Pinpoint the cell where the given text exists, returning its [x, y] midpoint coordinate. 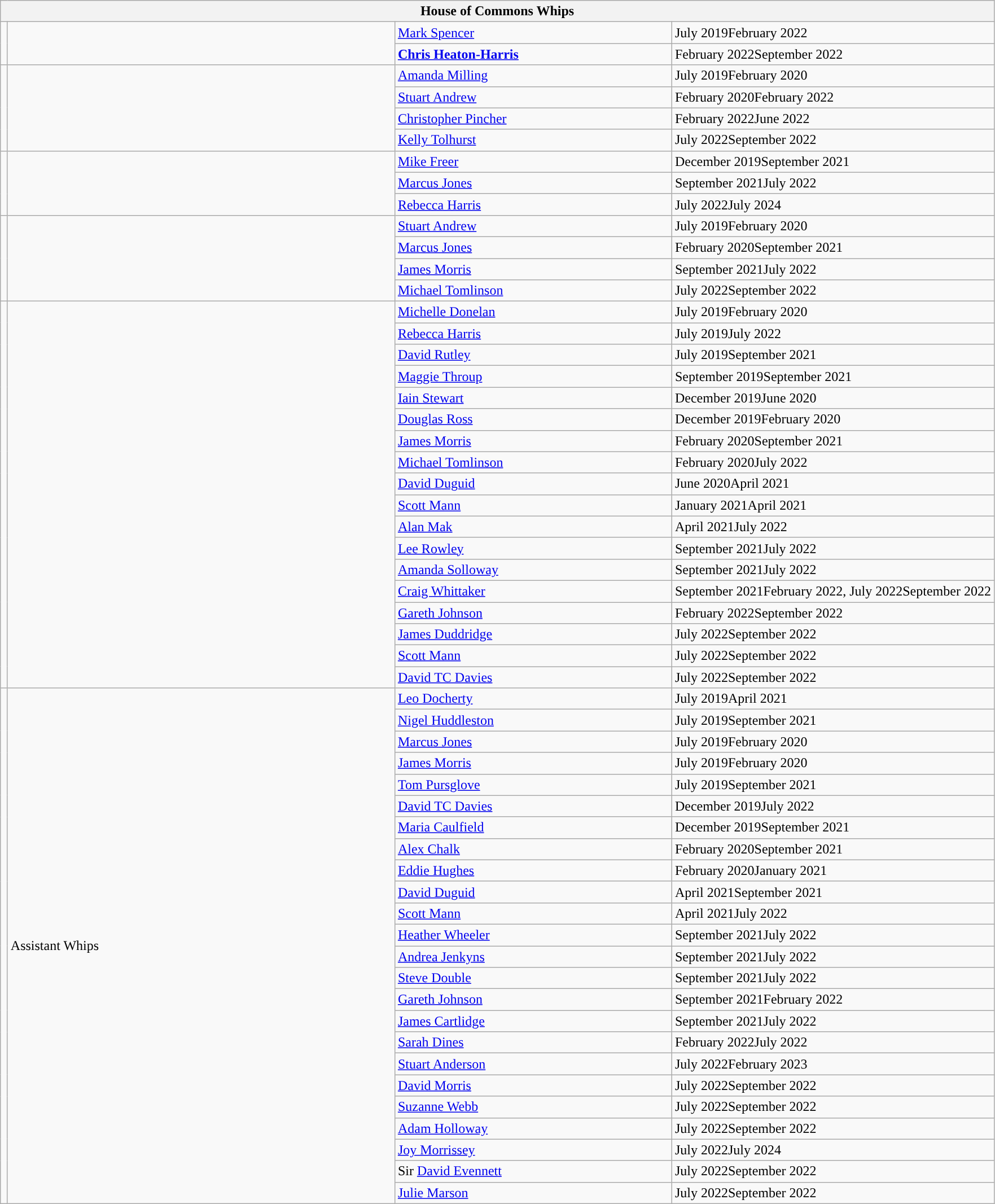
July 2019April 2021 [833, 699]
July 2019February 2022 [833, 33]
Joy Morrissey [533, 1150]
Nigel Huddleston [533, 720]
Stuart Anderson [533, 1064]
David Rutley [533, 355]
Heather Wheeler [533, 935]
Chris Heaton-Harris [533, 54]
January 2021April 2021 [833, 505]
June 2020April 2021 [833, 484]
Maggie Throup [533, 376]
Iain Stewart [533, 398]
Mark Spencer [533, 33]
Julie Marson [533, 1193]
Suzanne Webb [533, 1107]
Douglas Ross [533, 419]
December 2019July 2022 [833, 806]
February 2020January 2021 [833, 870]
Michelle Donelan [533, 312]
Sarah Dines [533, 1043]
Leo Docherty [533, 699]
February 2020July 2022 [833, 462]
Adam Holloway [533, 1128]
September 2021February 2022 [833, 1000]
February 2022June 2022 [833, 119]
Lee Rowley [533, 548]
July 2022February 2023 [833, 1064]
December 2019June 2020 [833, 398]
Alex Chalk [533, 849]
James Cartlidge [533, 1021]
July 2019July 2022 [833, 334]
Maria Caulfield [533, 828]
Craig Whittaker [533, 591]
Andrea Jenkyns [533, 957]
Amanda Solloway [533, 570]
Tom Pursglove [533, 785]
Amanda Milling [533, 76]
February 2022July 2022 [833, 1043]
David Morris [533, 1085]
December 2019February 2020 [833, 419]
Eddie Hughes [533, 870]
Christopher Pincher [533, 119]
April 2021September 2021 [833, 892]
Mike Freer [533, 161]
September 2019September 2021 [833, 376]
Assistant Whips [201, 946]
Steve Double [533, 978]
House of Commons Whips [498, 11]
September 2021February 2022, July 2022September 2022 [833, 591]
February 2020February 2022 [833, 97]
Sir David Evennett [533, 1171]
James Duddridge [533, 634]
Kelly Tolhurst [533, 140]
Alan Mak [533, 527]
